Locate the cell with the specified text and output its (x, y) center coordinate. 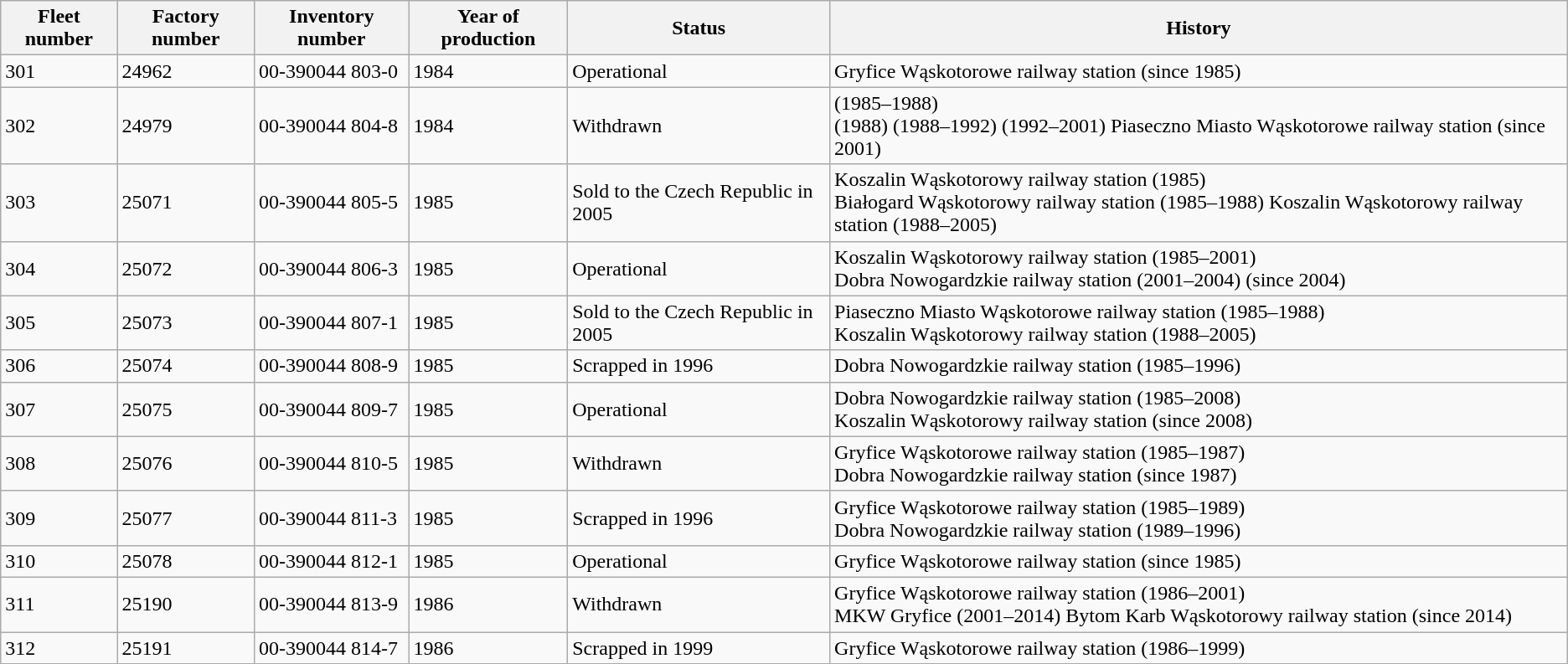
Year of production (488, 28)
25073 (186, 323)
308 (59, 464)
25074 (186, 366)
Status (699, 28)
00-390044 812-1 (332, 561)
Gryfice Wąskotorowe railway station (1986–2001)MKW Gryfice (2001–2014) Bytom Karb Wąskotorowy railway station (since 2014) (1199, 605)
Scrapped in 1999 (699, 647)
00-390044 807-1 (332, 323)
00-390044 806-3 (332, 268)
Dobra Nowogardzkie railway station (1985–1996) (1199, 366)
00-390044 803-0 (332, 71)
Dobra Nowogardzkie railway station (1985–2008)Koszalin Wąskotorowy railway station (since 2008) (1199, 409)
Inventory number (332, 28)
304 (59, 268)
25190 (186, 605)
00-390044 813-9 (332, 605)
25071 (186, 203)
00-390044 809-7 (332, 409)
306 (59, 366)
Koszalin Wąskotorowy railway station (1985–2001)Dobra Nowogardzkie railway station (2001–2004) (since 2004) (1199, 268)
Fleet number (59, 28)
25191 (186, 647)
312 (59, 647)
24962 (186, 71)
Koszalin Wąskotorowy railway station (1985)Białogard Wąskotorowy railway station (1985–1988) Koszalin Wąskotorowy railway station (1988–2005) (1199, 203)
302 (59, 126)
(1985–1988) (1988) (1988–1992) (1992–2001) Piaseczno Miasto Wąskotorowe railway station (since 2001) (1199, 126)
History (1199, 28)
310 (59, 561)
303 (59, 203)
00-390044 808-9 (332, 366)
Gryfice Wąskotorowe railway station (1985–1987)Dobra Nowogardzkie railway station (since 1987) (1199, 464)
25076 (186, 464)
24979 (186, 126)
307 (59, 409)
25072 (186, 268)
25075 (186, 409)
00-390044 811-3 (332, 517)
00-390044 814-7 (332, 647)
00-390044 810-5 (332, 464)
25077 (186, 517)
309 (59, 517)
Factory number (186, 28)
00-390044 805-5 (332, 203)
Gryfice Wąskotorowe railway station (1986–1999) (1199, 647)
301 (59, 71)
00-390044 804-8 (332, 126)
305 (59, 323)
25078 (186, 561)
311 (59, 605)
Piaseczno Miasto Wąskotorowe railway station (1985–1988)Koszalin Wąskotorowy railway station (1988–2005) (1199, 323)
Gryfice Wąskotorowe railway station (1985–1989)Dobra Nowogardzkie railway station (1989–1996) (1199, 517)
